Return (X, Y) of the center of cell containing provided text 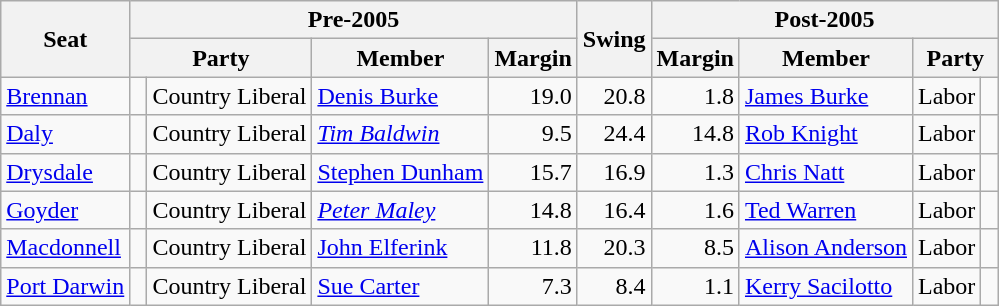
Brennan (66, 96)
Macdonnell (66, 248)
Stephen Dunham (400, 172)
Post-2005 (824, 20)
Drysdale (66, 172)
1.8 (695, 96)
John Elferink (400, 248)
Denis Burke (400, 96)
Tim Baldwin (400, 134)
1.1 (695, 286)
1.6 (695, 210)
16.9 (614, 172)
8.5 (695, 248)
15.7 (533, 172)
Rob Knight (826, 134)
11.8 (533, 248)
Peter Maley (400, 210)
Goyder (66, 210)
24.4 (614, 134)
9.5 (533, 134)
8.4 (614, 286)
20.8 (614, 96)
19.0 (533, 96)
Chris Natt (826, 172)
Pre-2005 (354, 20)
Seat (66, 39)
Kerry Sacilotto (826, 286)
1.3 (695, 172)
Sue Carter (400, 286)
Daly (66, 134)
Ted Warren (826, 210)
7.3 (533, 286)
Port Darwin (66, 286)
James Burke (826, 96)
16.4 (614, 210)
Swing (614, 39)
Alison Anderson (826, 248)
20.3 (614, 248)
